Scan for the cell matching the given text and deliver its (X, Y) coordinate at center. 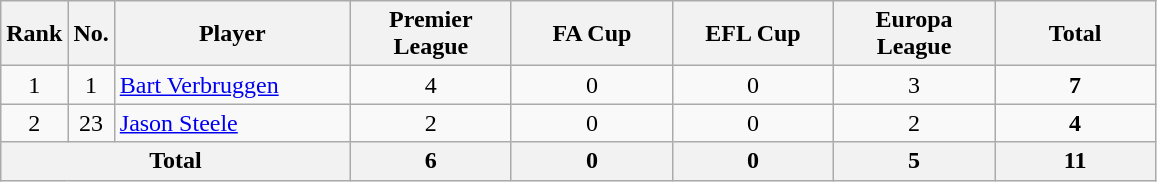
No. (91, 34)
Rank (34, 34)
FA Cup (592, 34)
6 (430, 161)
Bart Verbruggen (232, 85)
Premier League (430, 34)
Jason Steele (232, 123)
5 (914, 161)
Europa League (914, 34)
7 (1076, 85)
11 (1076, 161)
3 (914, 85)
Player (232, 34)
23 (91, 123)
EFL Cup (752, 34)
